Pinpoint the cell where the given text exists, returning its [X, Y] midpoint coordinate. 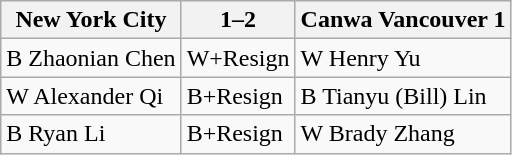
W Henry Yu [403, 58]
Canwa Vancouver 1 [403, 20]
New York City [91, 20]
B Ryan Li [91, 134]
W Alexander Qi [91, 96]
B Tianyu (Bill) Lin [403, 96]
B Zhaonian Chen [91, 58]
W+Resign [238, 58]
1–2 [238, 20]
W Brady Zhang [403, 134]
